Return (X, Y) of the center of cell containing provided text 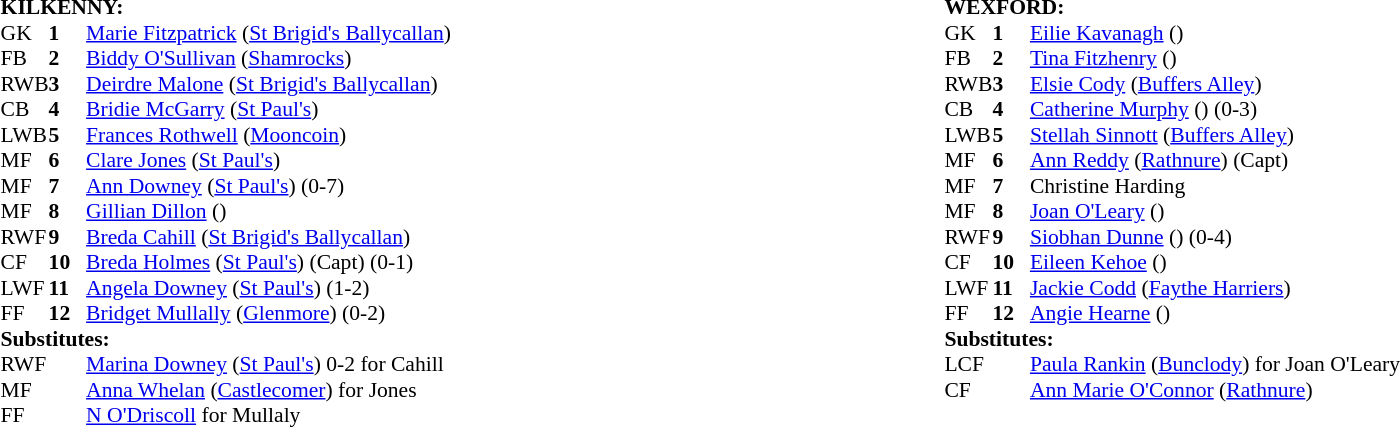
Ann Downey (St Paul's) (0-7) (268, 186)
Eileen Kehoe () (1215, 263)
Gillian Dillon () (268, 211)
Clare Jones (St Paul's) (268, 161)
Frances Rothwell (Mooncoin) (268, 135)
Eilie Kavanagh () (1215, 33)
Stellah Sinnott (Buffers Alley) (1215, 135)
Catherine Murphy () (0-3) (1215, 109)
Siobhan Dunne () (0-4) (1215, 237)
LCF (968, 365)
Tina Fitzhenry () (1215, 59)
Christine Harding (1215, 186)
Anna Whelan (Castlecomer) for Jones (268, 390)
Paula Rankin (Bunclody) for Joan O'Leary (1215, 365)
Angie Hearne () (1215, 313)
Biddy O'Sullivan (Shamrocks) (268, 59)
Ann Reddy (Rathnure) (Capt) (1215, 161)
Jackie Codd (Faythe Harriers) (1215, 288)
Bridget Mullally (Glenmore) (0-2) (268, 313)
Deirdre Malone (St Brigid's Ballycallan) (268, 84)
Marina Downey (St Paul's) 0-2 for Cahill (268, 365)
Elsie Cody (Buffers Alley) (1215, 84)
Angela Downey (St Paul's) (1-2) (268, 288)
Breda Cahill (St Brigid's Ballycallan) (268, 237)
Breda Holmes (St Paul's) (Capt) (0-1) (268, 263)
Bridie McGarry (St Paul's) (268, 109)
Ann Marie O'Connor (Rathnure) (1215, 390)
Joan O'Leary () (1215, 211)
Marie Fitzpatrick (St Brigid's Ballycallan) (268, 33)
